Identify which cell holds the provided text, then report its (X, Y) central coordinate. 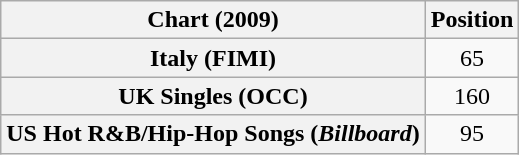
Italy (FIMI) (213, 58)
US Hot R&B/Hip-Hop Songs (Billboard) (213, 134)
UK Singles (OCC) (213, 96)
Chart (2009) (213, 20)
160 (472, 96)
65 (472, 58)
Position (472, 20)
95 (472, 134)
